For the text-containing cell, return its midpoint in (X, Y) coordinate format. 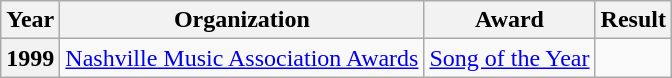
Song of the Year (510, 58)
Year (30, 20)
Nashville Music Association Awards (242, 58)
Result (633, 20)
1999 (30, 58)
Organization (242, 20)
Award (510, 20)
